Detect which cell encompasses the target text, then output its [x, y] center coordinate. 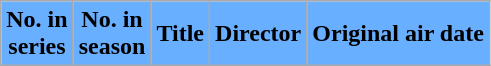
Title [180, 34]
Original air date [398, 34]
Director [258, 34]
No. inseason [112, 34]
No. inseries [37, 34]
